Provide the [X, Y] coordinate of the cell's center where the given text is located.  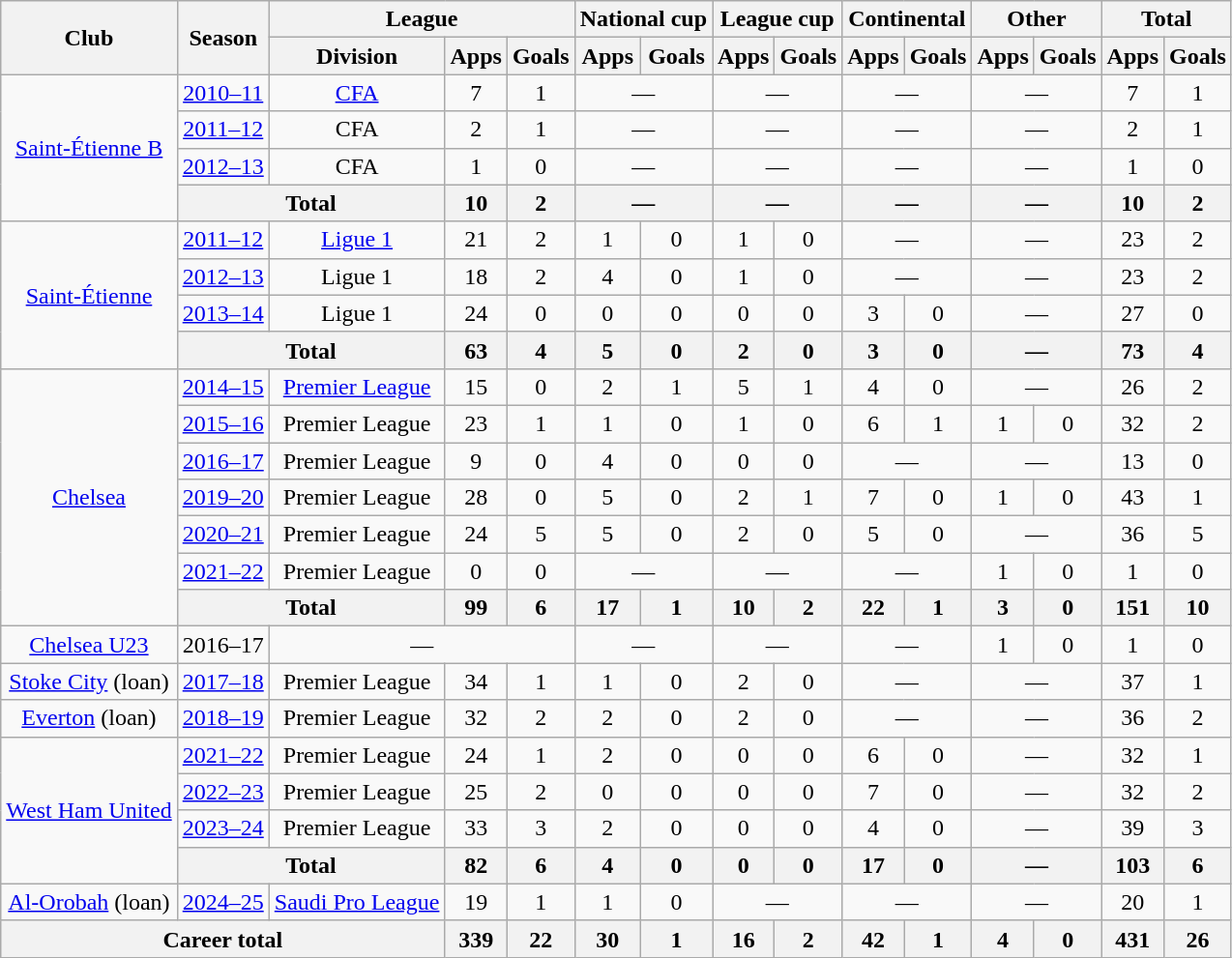
42 [873, 939]
Stoke City (loan) [89, 682]
League [422, 19]
2024–25 [222, 902]
Club [89, 38]
2013–14 [222, 313]
Continental [907, 19]
League cup [777, 19]
Chelsea U23 [89, 645]
20 [1132, 902]
National cup [643, 19]
28 [476, 498]
2022–23 [222, 792]
37 [1132, 682]
34 [476, 682]
2019–20 [222, 498]
25 [476, 792]
43 [1132, 498]
2017–18 [222, 682]
2010–11 [222, 93]
39 [1132, 828]
19 [476, 902]
103 [1132, 865]
Chelsea [89, 497]
18 [476, 276]
431 [1132, 939]
Saudi Pro League [357, 902]
339 [476, 939]
Everton (loan) [89, 718]
33 [476, 828]
2020–21 [222, 535]
27 [1132, 313]
15 [476, 387]
16 [744, 939]
Saint-Étienne [89, 295]
Season [222, 38]
99 [476, 608]
Career total [222, 939]
2018–19 [222, 718]
Other [1037, 19]
Al-Orobah (loan) [89, 902]
30 [607, 939]
West Ham United [89, 810]
82 [476, 865]
63 [476, 350]
9 [476, 461]
Saint-Étienne B [89, 148]
151 [1132, 608]
21 [476, 240]
13 [1132, 461]
2015–16 [222, 423]
2014–15 [222, 387]
2023–24 [222, 828]
73 [1132, 350]
Division [357, 56]
